Determine the [x, y] coordinate at the center of the cell enclosing the given text.  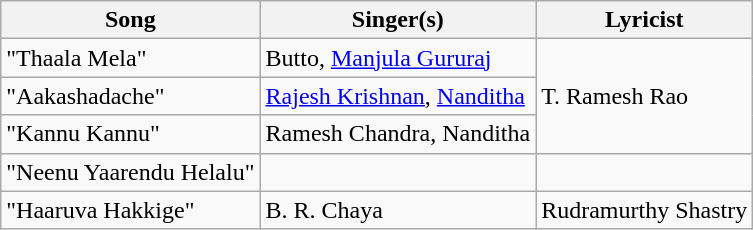
T. Ramesh Rao [644, 96]
"Aakashadache" [130, 96]
Butto, Manjula Gururaj [398, 58]
Song [130, 20]
B. R. Chaya [398, 210]
Ramesh Chandra, Nanditha [398, 134]
"Thaala Mela" [130, 58]
"Kannu Kannu" [130, 134]
Rajesh Krishnan, Nanditha [398, 96]
Singer(s) [398, 20]
Rudramurthy Shastry [644, 210]
Lyricist [644, 20]
"Neenu Yaarendu Helalu" [130, 172]
"Haaruva Hakkige" [130, 210]
